Determine the [x, y] coordinate at the center of the cell enclosing the given text.  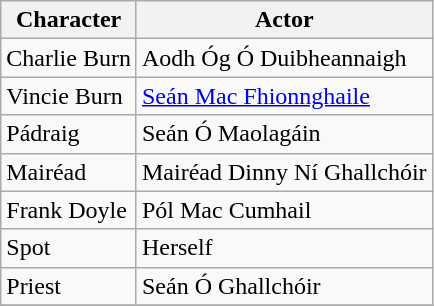
Frank Doyle [69, 210]
Seán Ó Ghallchóir [284, 286]
Actor [284, 20]
Aodh Óg Ó Duibheannaigh [284, 58]
Priest [69, 286]
Mairéad Dinny Ní Ghallchóir [284, 172]
Charlie Burn [69, 58]
Vincie Burn [69, 96]
Pól Mac Cumhail [284, 210]
Spot [69, 248]
Seán Ó Maolagáin [284, 134]
Character [69, 20]
Seán Mac Fhionnghaile [284, 96]
Pádraig [69, 134]
Herself [284, 248]
Mairéad [69, 172]
